Detect which cell encompasses the target text, then output its [x, y] center coordinate. 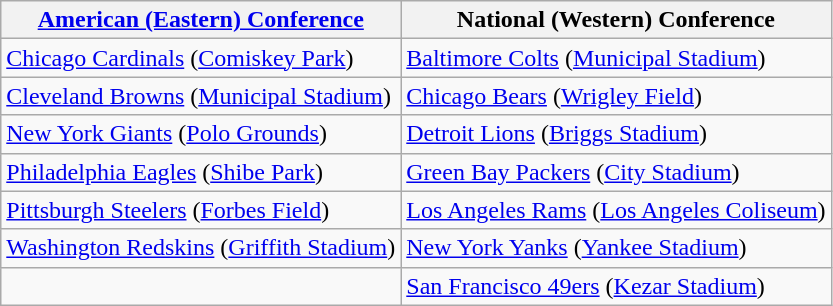
Pittsburgh Steelers (Forbes Field) [201, 210]
Philadelphia Eagles (Shibe Park) [201, 172]
Chicago Bears (Wrigley Field) [616, 96]
New York Yanks (Yankee Stadium) [616, 248]
Cleveland Browns (Municipal Stadium) [201, 96]
Washington Redskins (Griffith Stadium) [201, 248]
San Francisco 49ers (Kezar Stadium) [616, 286]
National (Western) Conference [616, 20]
Green Bay Packers (City Stadium) [616, 172]
Chicago Cardinals (Comiskey Park) [201, 58]
Detroit Lions (Briggs Stadium) [616, 134]
New York Giants (Polo Grounds) [201, 134]
American (Eastern) Conference [201, 20]
Los Angeles Rams (Los Angeles Coliseum) [616, 210]
Baltimore Colts (Municipal Stadium) [616, 58]
